For the text-containing cell, return its midpoint in [x, y] coordinate format. 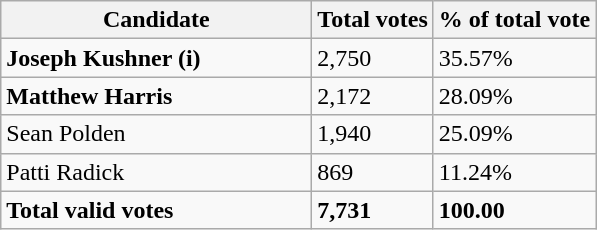
Matthew Harris [156, 96]
100.00 [514, 210]
28.09% [514, 96]
% of total vote [514, 20]
25.09% [514, 134]
7,731 [373, 210]
Total valid votes [156, 210]
11.24% [514, 172]
Candidate [156, 20]
Joseph Kushner (i) [156, 58]
Patti Radick [156, 172]
1,940 [373, 134]
869 [373, 172]
Total votes [373, 20]
2,750 [373, 58]
Sean Polden [156, 134]
2,172 [373, 96]
35.57% [514, 58]
